Capture the cell that displays the provided text and extract its [x, y] central coordinate. 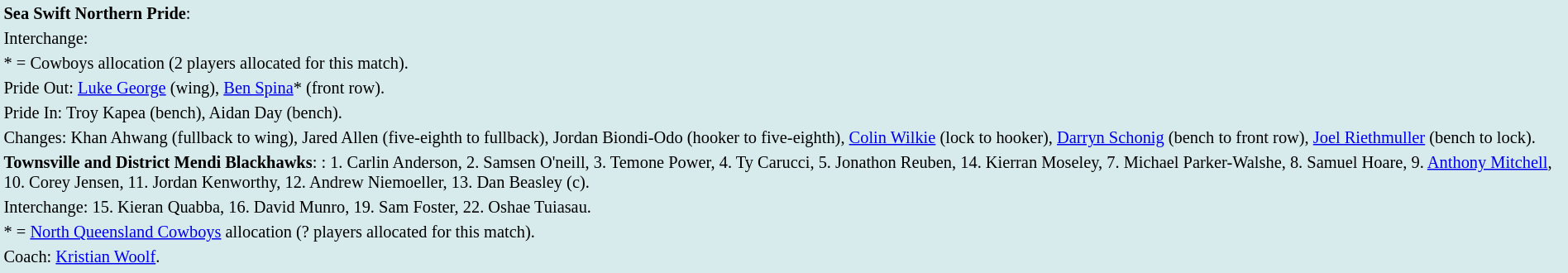
Interchange: [784, 38]
Pride Out: Luke George (wing), Ben Spina* (front row). [784, 88]
* = North Queensland Cowboys allocation (? players allocated for this match). [784, 232]
* = Cowboys allocation (2 players allocated for this match). [784, 63]
Sea Swift Northern Pride: [784, 13]
Interchange: 15. Kieran Quabba, 16. David Munro, 19. Sam Foster, 22. Oshae Tuiasau. [784, 207]
Coach: Kristian Woolf. [784, 256]
Pride In: Troy Kapea (bench), Aidan Day (bench). [784, 113]
